Pinpoint the cell where the given text exists, returning its [x, y] midpoint coordinate. 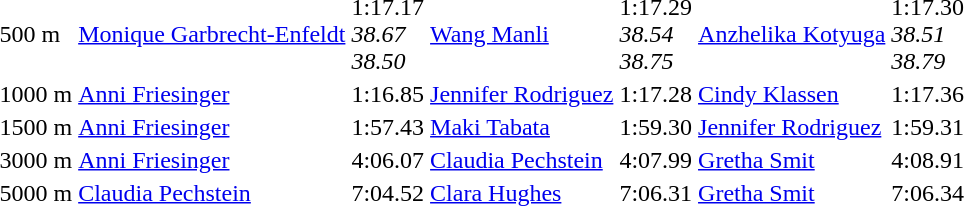
1:16.85 [388, 94]
4:06.07 [388, 160]
1:59.30 [656, 127]
Gretha Smit [792, 160]
4:07.99 [656, 160]
1:57.43 [388, 127]
Cindy Klassen [792, 94]
Claudia Pechstein [522, 160]
1:17.28 [656, 94]
Maki Tabata [522, 127]
